Return [X, Y] of the center of cell containing provided text 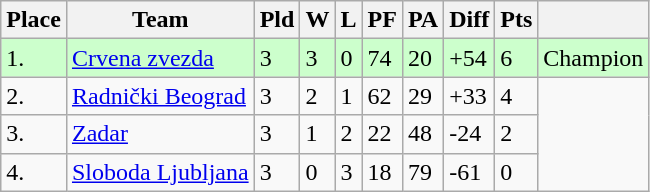
Pld [277, 20]
22 [382, 134]
74 [382, 58]
2. [34, 96]
W [318, 20]
1. [34, 58]
Pts [516, 20]
Radnički Beograd [160, 96]
+33 [470, 96]
6 [516, 58]
Sloboda Ljubljana [160, 172]
62 [382, 96]
Crvena zvezda [160, 58]
-61 [470, 172]
PF [382, 20]
+54 [470, 58]
Zadar [160, 134]
Team [160, 20]
4 [516, 96]
29 [422, 96]
20 [422, 58]
L [348, 20]
3. [34, 134]
Champion [594, 58]
PA [422, 20]
4. [34, 172]
48 [422, 134]
18 [382, 172]
79 [422, 172]
Place [34, 20]
Diff [470, 20]
-24 [470, 134]
